Capture the cell that displays the provided text and extract its (x, y) central coordinate. 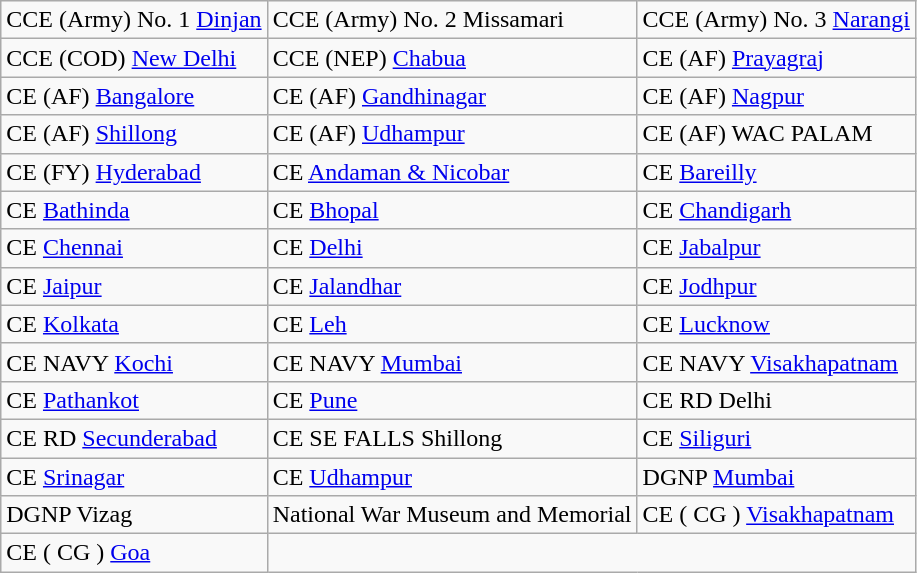
CE Delhi (452, 248)
CE (AF) Gandhinagar (452, 96)
CE Siliguri (776, 438)
DGNP Vizag (134, 515)
CE Bareilly (776, 172)
CE Pathankot (134, 400)
CE Srinagar (134, 477)
CE NAVY Visakhapatnam (776, 362)
CE ( CG ) Visakhapatnam (776, 515)
CE (AF) Bangalore (134, 96)
CE (AF) WAC PALAM (776, 134)
CE Bathinda (134, 210)
DGNP Mumbai (776, 477)
CCE (Army) No. 2 Missamari (452, 20)
CCE (Army) No. 1 Dinjan (134, 20)
CE Lucknow (776, 324)
CE Jaipur (134, 286)
CE NAVY Kochi (134, 362)
CE (AF) Prayagraj (776, 58)
CE ( CG ) Goa (134, 553)
CE Udhampur (452, 477)
CE RD Delhi (776, 400)
CE RD Secunderabad (134, 438)
CE NAVY Mumbai (452, 362)
CE Jalandhar (452, 286)
CE Kolkata (134, 324)
CE Jodhpur (776, 286)
CE Andaman & Nicobar (452, 172)
CE Pune (452, 400)
CE SE FALLS Shillong (452, 438)
CE (AF) Shillong (134, 134)
CCE (COD) New Delhi (134, 58)
National War Museum and Memorial (452, 515)
CCE (Army) No. 3 Narangi (776, 20)
CE Leh (452, 324)
CE (FY) Hyderabad (134, 172)
CCE (NEP) Chabua (452, 58)
CE Chandigarh (776, 210)
CE (AF) Nagpur (776, 96)
CE Jabalpur (776, 248)
CE Chennai (134, 248)
CE Bhopal (452, 210)
CE (AF) Udhampur (452, 134)
